Return (X, Y) of the center of cell containing provided text 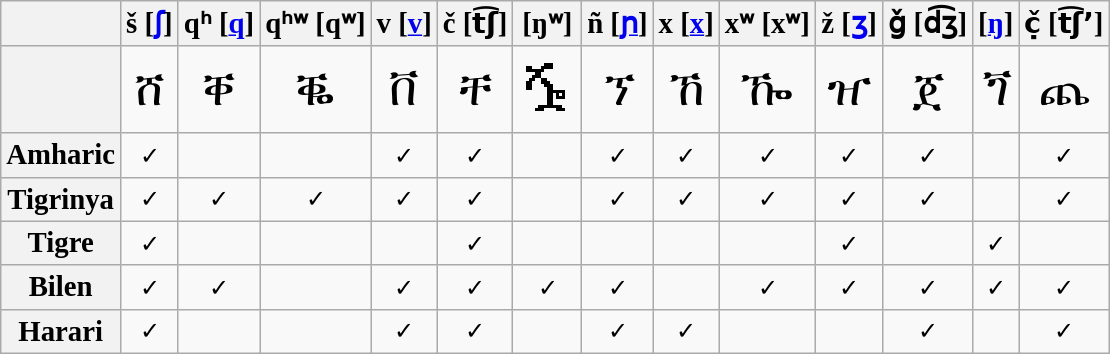
qʰʷ [qʷ] (316, 24)
Tigrinya (61, 199)
Harari (61, 331)
ቸ (475, 90)
Tigre (61, 243)
ǧ [d͡ʒ] (928, 24)
ጘ (996, 90)
ዀ (767, 90)
š [ʃ] (150, 24)
xʷ [xʷ] (767, 24)
ዠ (848, 90)
ኸ (686, 90)
Bilen (61, 287)
Amharic (61, 155)
č̣ [t͡ʃʼ] (1064, 24)
[ŋ] (996, 24)
č [t͡ʃ] (475, 24)
ኘ (618, 90)
ቐ (218, 90)
[ŋʷ] (548, 24)
ž [ʒ] (848, 24)
ሸ (150, 90)
ñ [ɲ] (618, 24)
qʰ [q] (218, 24)
ቘ (316, 90)
ጀ (928, 90)
ጨ (1064, 90)
v [v] (404, 24)
ቨ (404, 90)
ⶓ (548, 90)
x [x] (686, 24)
